Pinpoint the cell where the given text exists, returning its [X, Y] midpoint coordinate. 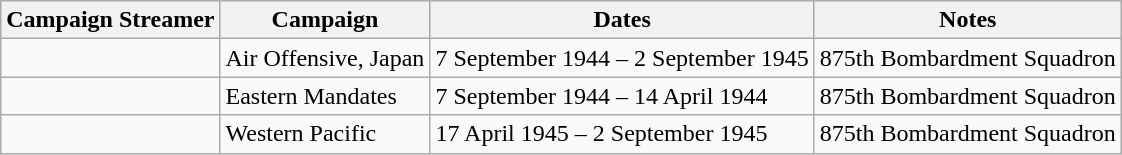
Campaign Streamer [110, 20]
7 September 1944 – 14 April 1944 [622, 96]
Dates [622, 20]
Campaign [325, 20]
Notes [968, 20]
17 April 1945 – 2 September 1945 [622, 134]
Western Pacific [325, 134]
Eastern Mandates [325, 96]
7 September 1944 – 2 September 1945 [622, 58]
Air Offensive, Japan [325, 58]
